Return [X, Y] of the center of cell containing provided text 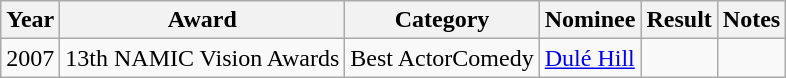
Nominee [590, 20]
Best ActorComedy [442, 58]
Result [679, 20]
Year [30, 20]
13th NAMIC Vision Awards [202, 58]
2007 [30, 58]
Dulé Hill [590, 58]
Category [442, 20]
Award [202, 20]
Notes [751, 20]
